Output the (X, Y) coordinate of the center of the cell containing the given text.  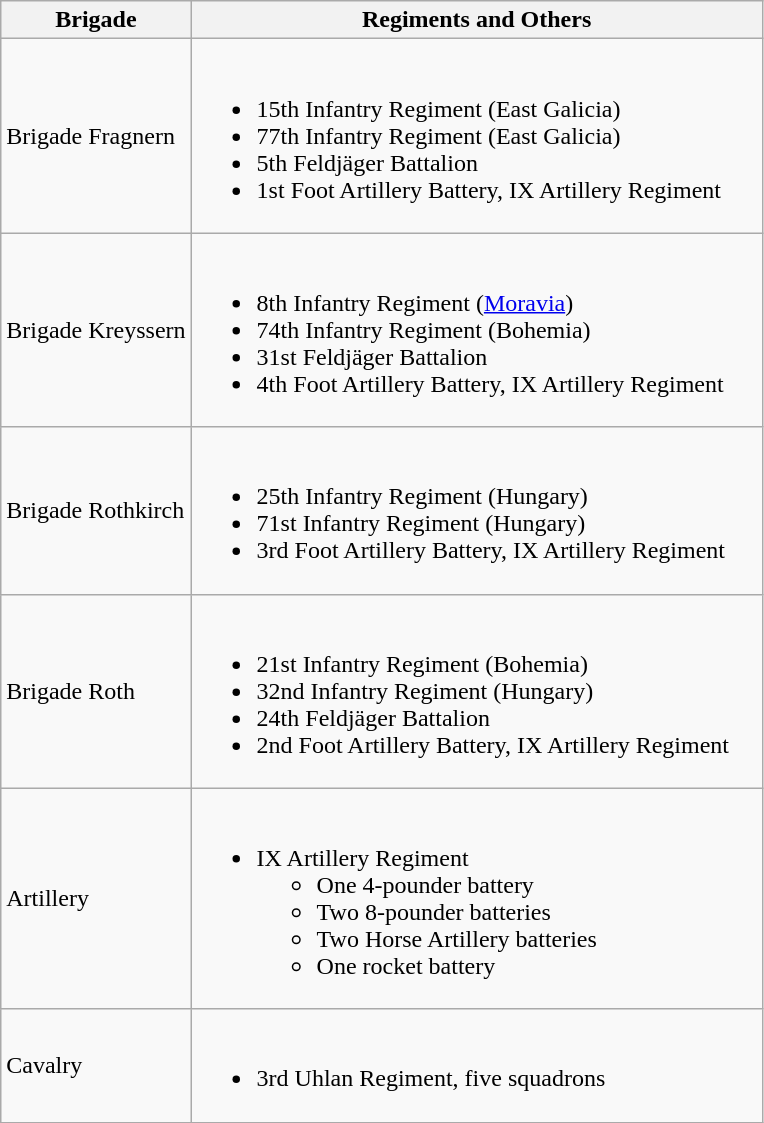
IX Artillery RegimentOne 4-pounder batteryTwo 8-pounder batteriesTwo Horse Artillery batteriesOne rocket battery (476, 898)
3rd Uhlan Regiment, five squadrons (476, 1066)
25th Infantry Regiment (Hungary)71st Infantry Regiment (Hungary)3rd Foot Artillery Battery, IX Artillery Regiment (476, 510)
8th Infantry Regiment (Moravia)74th Infantry Regiment (Bohemia)31st Feldjäger Battalion4th Foot Artillery Battery, IX Artillery Regiment (476, 330)
15th Infantry Regiment (East Galicia)77th Infantry Regiment (East Galicia)5th Feldjäger Battalion1st Foot Artillery Battery, IX Artillery Regiment (476, 136)
Artillery (96, 898)
Brigade Rothkirch (96, 510)
21st Infantry Regiment (Bohemia)32nd Infantry Regiment (Hungary)24th Feldjäger Battalion2nd Foot Artillery Battery, IX Artillery Regiment (476, 691)
Cavalry (96, 1066)
Brigade Fragnern (96, 136)
Regiments and Others (476, 20)
Brigade Kreyssern (96, 330)
Brigade Roth (96, 691)
Brigade (96, 20)
